Identify which cell holds the provided text, then report its [X, Y] central coordinate. 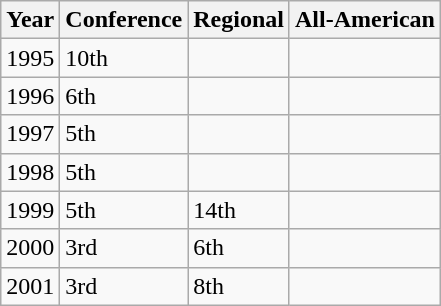
Year [30, 20]
1995 [30, 58]
1996 [30, 96]
Regional [239, 20]
2001 [30, 286]
2000 [30, 248]
1999 [30, 210]
1998 [30, 172]
All-American [364, 20]
1997 [30, 134]
14th [239, 210]
10th [124, 58]
Conference [124, 20]
8th [239, 286]
